From the cell containing the given text, extract its center point as (X, Y) coordinate. 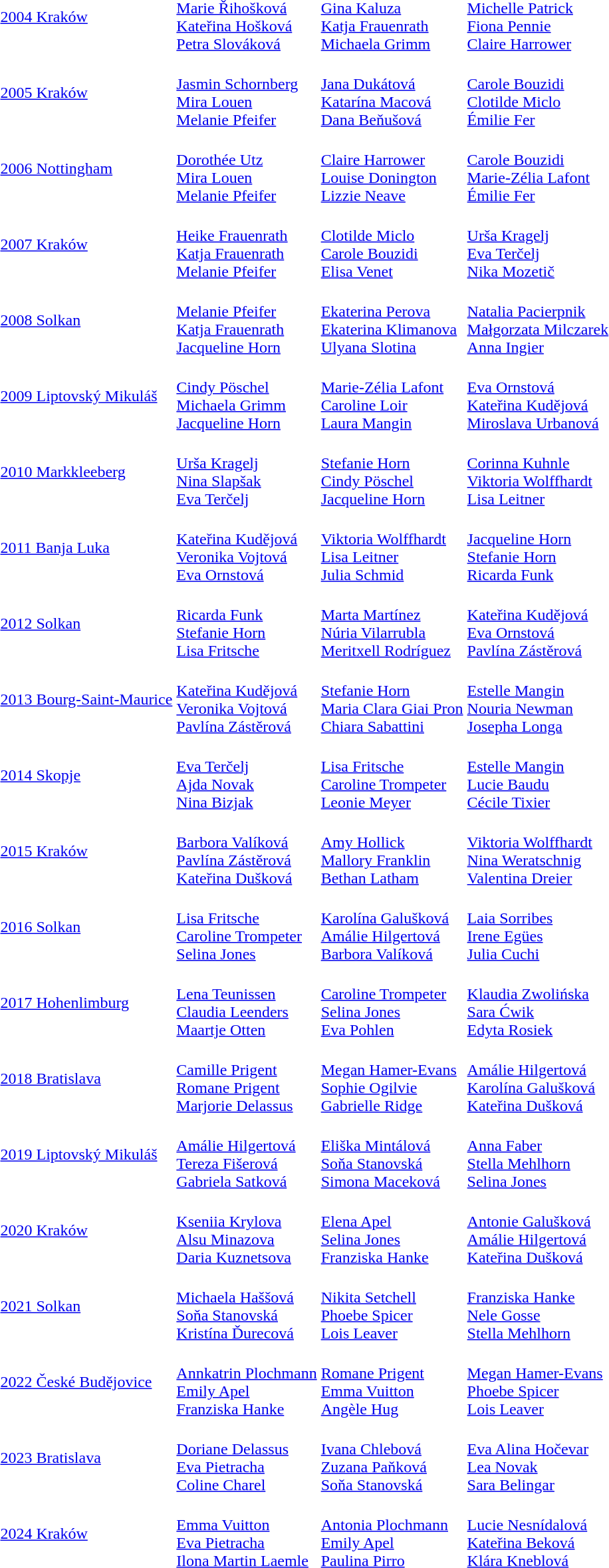
Kateřina KudějováVeronika VojtováEva Ornstová (247, 548)
Kseniia KrylovaAlsu MinazovaDaria Kuznetsova (247, 1231)
Romane PrigentEmma VuittonAngèle Hug (392, 1382)
Ekaterina PerovaEkaterina KlimanovaUlyana Slotina (392, 321)
Clotilde MicloCarole BouzidiElisa Venet (392, 245)
Claire HarrowerLouise DoningtonLizzie Neave (392, 169)
Marie-Zélia LafontCaroline LoirLaura Mangin (392, 396)
Jasmin SchornbergMira LouenMelanie Pfeifer (247, 93)
Camille PrigentRomane PrigentMarjorie Delassus (247, 1079)
Lena TeunissenClaudia LeendersMaartje Otten (247, 1003)
Annkatrin PlochmannEmily ApelFranziska Hanke (247, 1382)
Michaela HaššováSoňa StanovskáKristína Ďurecová (247, 1307)
Urša KrageljNina SlapšakEva Terčelj (247, 472)
Stefanie HornMaria Clara Giai PronChiara Sabattini (392, 700)
Lisa FritscheCaroline TrompeterSelina Jones (247, 927)
Jana DukátováKatarína MacováDana Beňušová (392, 93)
Lisa FritscheCaroline TrompeterLeonie Meyer (392, 776)
Ivana ChlebováZuzana PaňkováSoňa Stanovská (392, 1458)
Megan Hamer-EvansSophie OgilvieGabrielle Ridge (392, 1079)
Karolína GaluškováAmálie HilgertováBarbora Valíková (392, 927)
Kateřina KudějováVeronika VojtováPavlína Zástěrová (247, 700)
Dorothée UtzMira LouenMelanie Pfeifer (247, 169)
Caroline TrompeterSelina JonesEva Pohlen (392, 1003)
Ricarda FunkStefanie HornLisa Fritsche (247, 624)
Elena ApelSelina JonesFranziska Hanke (392, 1231)
Barbora ValíkováPavlína ZástěrováKateřina Dušková (247, 852)
Amálie HilgertováTereza FišerováGabriela Satková (247, 1155)
Cindy PöschelMichaela GrimmJacqueline Horn (247, 396)
Nikita SetchellPhoebe SpicerLois Leaver (392, 1307)
Eliška MintálováSoňa StanovskáSimona Maceková (392, 1155)
Eva TerčeljAjda NovakNina Bizjak (247, 776)
Stefanie HornCindy PöschelJacqueline Horn (392, 472)
Doriane DelassusEva PietrachaColine Charel (247, 1458)
Marta MartínezNúria VilarrublaMeritxell Rodríguez (392, 624)
Amy HollickMallory FranklinBethan Latham (392, 852)
Melanie PfeiferKatja FrauenrathJacqueline Horn (247, 321)
Viktoria WolffhardtLisa LeitnerJulia Schmid (392, 548)
Heike FrauenrathKatja FrauenrathMelanie Pfeifer (247, 245)
